Extract the [X, Y] coordinate from the center of the cell holding the provided text.  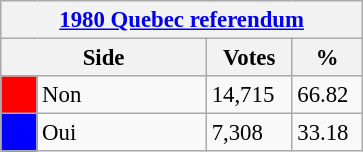
% [328, 58]
66.82 [328, 95]
1980 Quebec referendum [182, 20]
7,308 [249, 133]
Non [122, 95]
14,715 [249, 95]
Side [104, 58]
33.18 [328, 133]
Oui [122, 133]
Votes [249, 58]
